Search for the cell housing the specified text and yield its [x, y] center coordinate. 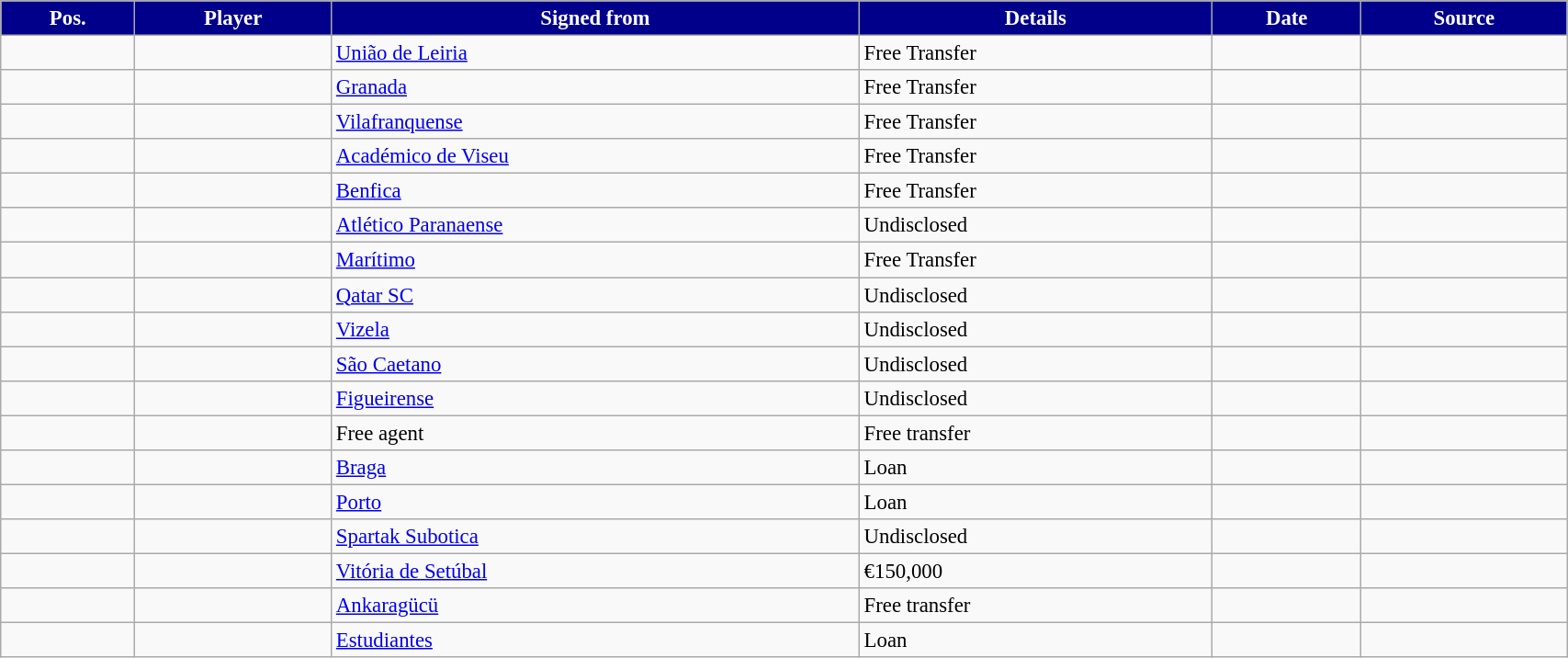
Date [1286, 18]
Académico de Viseu [595, 156]
Source [1464, 18]
Estudiantes [595, 641]
Signed from [595, 18]
€150,000 [1035, 571]
Benfica [595, 191]
Marítimo [595, 260]
Free agent [595, 433]
Vilafranquense [595, 122]
Braga [595, 468]
Granada [595, 87]
Vitória de Setúbal [595, 571]
Atlético Paranaense [595, 225]
Pos. [68, 18]
Player [233, 18]
União de Leiria [595, 53]
Spartak Subotica [595, 537]
Ankaragücü [595, 606]
São Caetano [595, 364]
Qatar SC [595, 295]
Figueirense [595, 398]
Details [1035, 18]
Vizela [595, 329]
Porto [595, 502]
